Pinpoint the cell where the given text exists, returning its [x, y] midpoint coordinate. 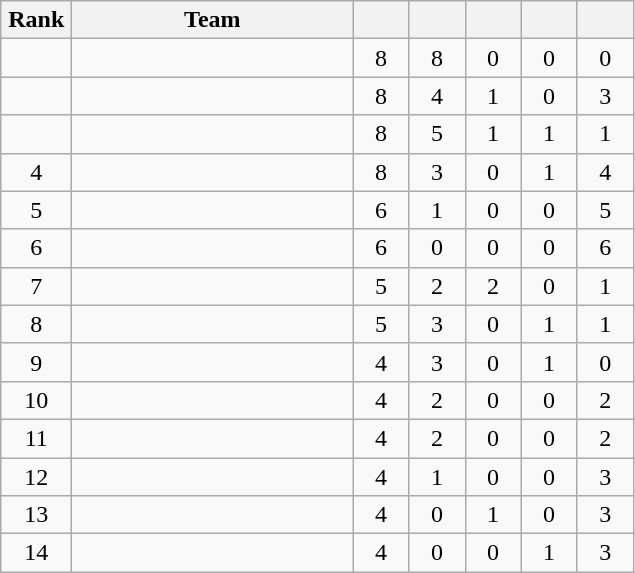
Rank [36, 20]
7 [36, 286]
10 [36, 400]
13 [36, 515]
12 [36, 477]
14 [36, 553]
11 [36, 438]
Team [212, 20]
9 [36, 362]
